Identify which cell holds the provided text, then report its [X, Y] central coordinate. 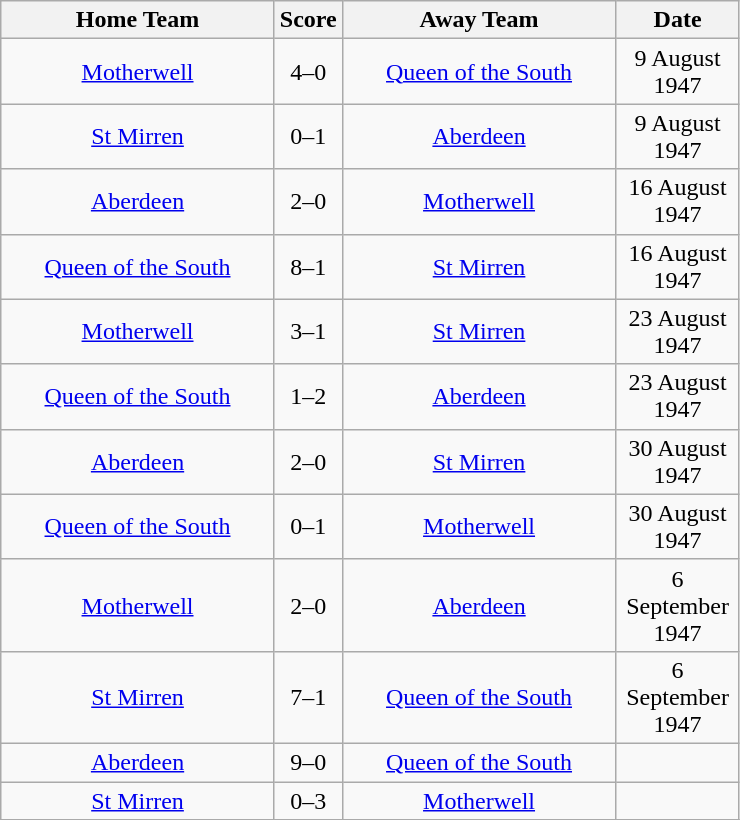
Score [308, 20]
1–2 [308, 396]
8–1 [308, 266]
4–0 [308, 72]
3–1 [308, 332]
9–0 [308, 762]
Home Team [138, 20]
0–3 [308, 801]
Date [678, 20]
Away Team [479, 20]
7–1 [308, 697]
